Search for the cell housing the specified text and yield its (x, y) center coordinate. 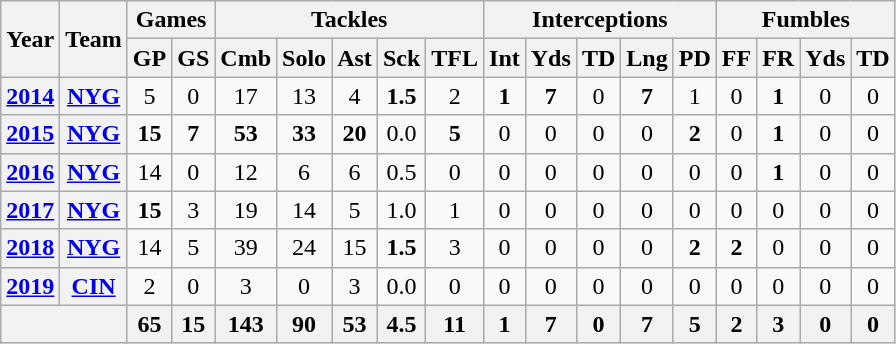
FF (736, 58)
39 (246, 248)
11 (455, 324)
Int (505, 58)
20 (355, 134)
GP (149, 58)
GS (194, 58)
Interceptions (600, 20)
TFL (455, 58)
2016 (30, 172)
143 (246, 324)
2014 (30, 96)
Lng (647, 58)
FR (778, 58)
1.0 (401, 210)
19 (246, 210)
2017 (30, 210)
Team (94, 39)
Fumbles (806, 20)
24 (304, 248)
12 (246, 172)
PD (694, 58)
2019 (30, 286)
4 (355, 96)
Ast (355, 58)
13 (304, 96)
2015 (30, 134)
90 (304, 324)
Tackles (350, 20)
0.5 (401, 172)
Cmb (246, 58)
17 (246, 96)
Solo (304, 58)
4.5 (401, 324)
2018 (30, 248)
Games (170, 20)
65 (149, 324)
Year (30, 39)
33 (304, 134)
CIN (94, 286)
Sck (401, 58)
